Provide the (X, Y) coordinate of the cell's center where the given text is located.  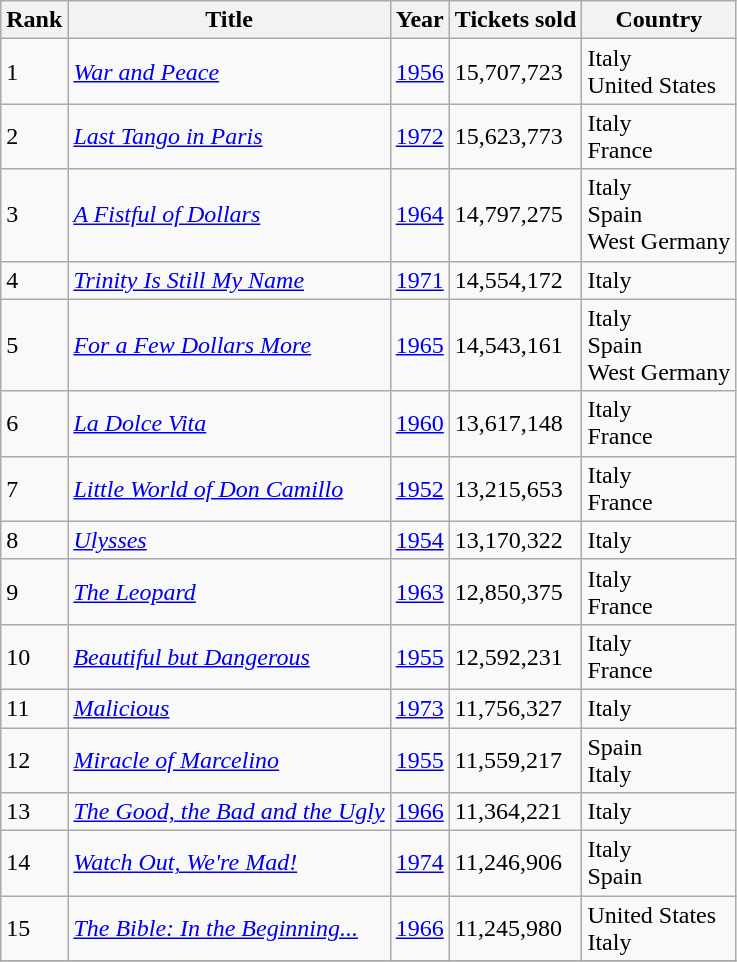
The Leopard (229, 592)
Title (229, 20)
1965 (420, 345)
The Bible: In the Beginning... (229, 928)
A Fistful of Dollars (229, 215)
11,559,217 (516, 760)
13 (34, 812)
14 (34, 864)
13,170,322 (516, 540)
War and Peace (229, 72)
Rank (34, 20)
1963 (420, 592)
5 (34, 345)
13,617,148 (516, 424)
Little World of Don Camillo (229, 488)
Last Tango in Paris (229, 136)
1964 (420, 215)
4 (34, 280)
Year (420, 20)
Watch Out, We're Mad! (229, 864)
11,756,327 (516, 708)
Malicious (229, 708)
1971 (420, 280)
ItalySpain (659, 864)
6 (34, 424)
12,850,375 (516, 592)
1973 (420, 708)
1 (34, 72)
1972 (420, 136)
9 (34, 592)
8 (34, 540)
SpainItaly (659, 760)
1954 (420, 540)
3 (34, 215)
1960 (420, 424)
1956 (420, 72)
11,364,221 (516, 812)
Tickets sold (516, 20)
12,592,231 (516, 656)
15,623,773 (516, 136)
ItalyUnited States (659, 72)
12 (34, 760)
Country (659, 20)
13,215,653 (516, 488)
Ulysses (229, 540)
Miracle of Marcelino (229, 760)
2 (34, 136)
14,797,275 (516, 215)
11,246,906 (516, 864)
14,543,161 (516, 345)
1952 (420, 488)
United StatesItaly (659, 928)
Trinity Is Still My Name (229, 280)
Beautiful but Dangerous (229, 656)
7 (34, 488)
11 (34, 708)
For a Few Dollars More (229, 345)
1974 (420, 864)
11,245,980 (516, 928)
15,707,723 (516, 72)
10 (34, 656)
La Dolce Vita (229, 424)
15 (34, 928)
The Good, the Bad and the Ugly (229, 812)
14,554,172 (516, 280)
